Return [x, y] of the center of cell containing provided text 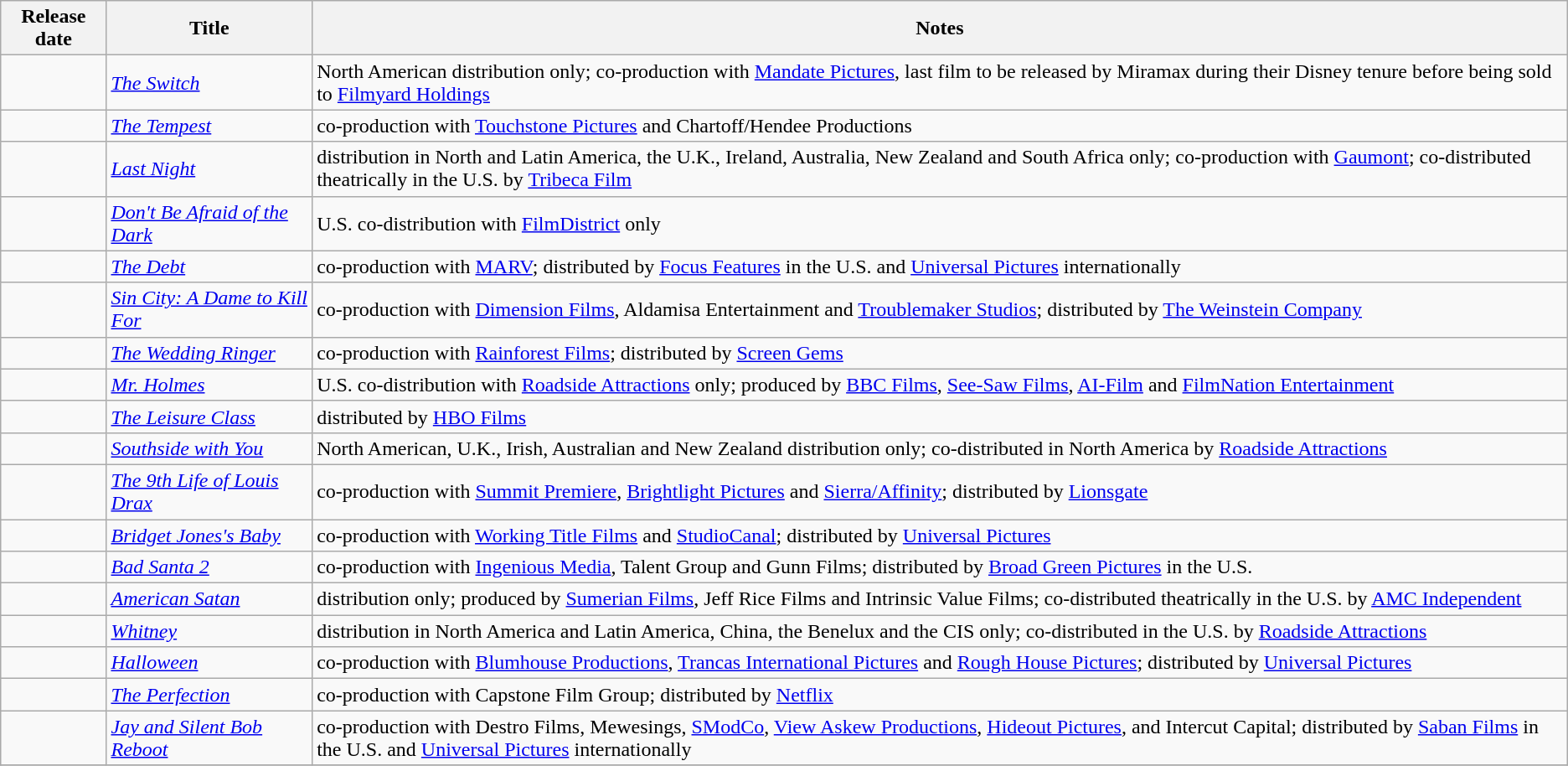
Last Night [209, 169]
co-production with Summit Premiere, Brightlight Pictures and Sierra/Affinity; distributed by Lionsgate [940, 491]
The Perfection [209, 695]
co-production with Rainforest Films; distributed by Screen Gems [940, 353]
co-production with Ingenious Media, Talent Group and Gunn Films; distributed by Broad Green Pictures in the U.S. [940, 567]
Title [209, 28]
Don't Be Afraid of the Dark [209, 223]
co-production with Capstone Film Group; distributed by Netflix [940, 695]
U.S. co-distribution with Roadside Attractions only; produced by BBC Films, See-Saw Films, AI-Film and FilmNation Entertainment [940, 385]
distribution only; produced by Sumerian Films, Jeff Rice Films and Intrinsic Value Films; co-distributed theatrically in the U.S. by AMC Independent [940, 599]
Notes [940, 28]
Bridget Jones's Baby [209, 536]
distribution in North America and Latin America, China, the Benelux and the CIS only; co-distributed in the U.S. by Roadside Attractions [940, 631]
Whitney [209, 631]
distributed by HBO Films [940, 417]
The Wedding Ringer [209, 353]
The Switch [209, 82]
co-production with MARV; distributed by Focus Features in the U.S. and Universal Pictures internationally [940, 267]
The Leisure Class [209, 417]
Sin City: A Dame to Kill For [209, 310]
Release date [54, 28]
American Satan [209, 599]
Bad Santa 2 [209, 567]
Southside with You [209, 448]
co-production with Blumhouse Productions, Trancas International Pictures and Rough House Pictures; distributed by Universal Pictures [940, 663]
Mr. Holmes [209, 385]
co-production with Touchstone Pictures and Chartoff/Hendee Productions [940, 126]
Halloween [209, 663]
co-production with Working Title Films and StudioCanal; distributed by Universal Pictures [940, 536]
co-production with Dimension Films, Aldamisa Entertainment and Troublemaker Studios; distributed by The Weinstein Company [940, 310]
North American, U.K., Irish, Australian and New Zealand distribution only; co-distributed in North America by Roadside Attractions [940, 448]
The Debt [209, 267]
The Tempest [209, 126]
The 9th Life of Louis Drax [209, 491]
Jay and Silent Bob Reboot [209, 738]
U.S. co-distribution with FilmDistrict only [940, 223]
